Return (x, y) of the center of cell containing provided text 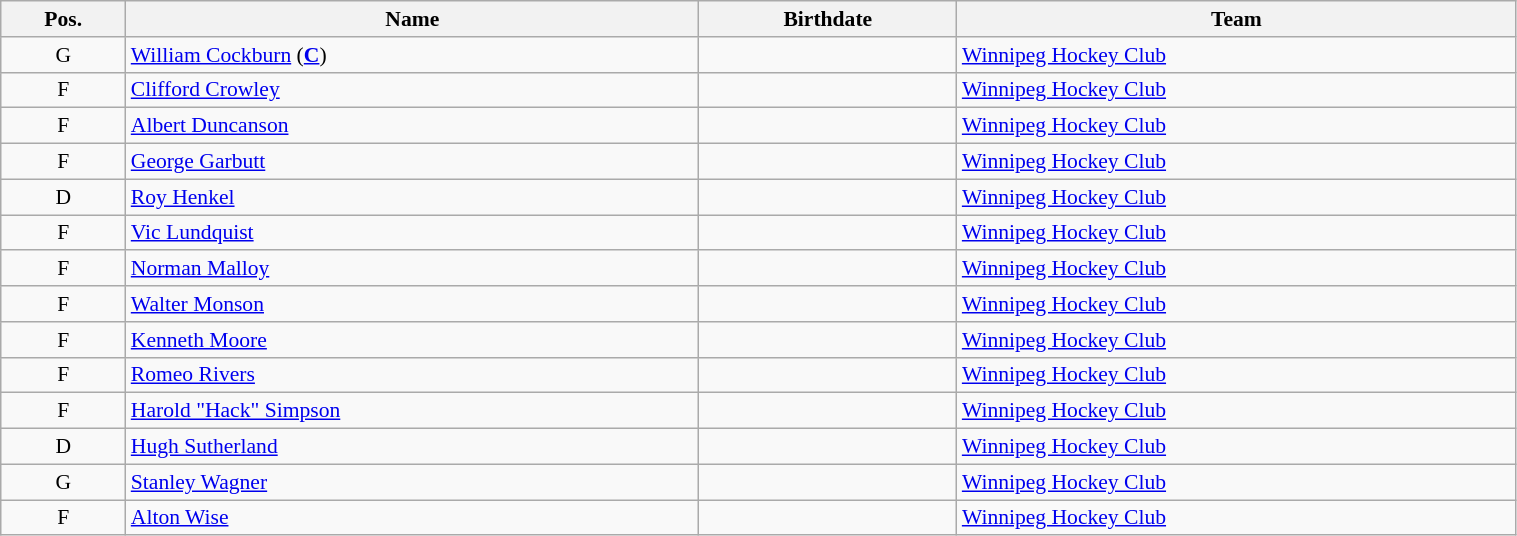
Kenneth Moore (412, 340)
Team (1236, 19)
William Cockburn (C) (412, 55)
Alton Wise (412, 518)
Birthdate (828, 19)
Harold "Hack" Simpson (412, 411)
Roy Henkel (412, 197)
Walter Monson (412, 304)
Vic Lundquist (412, 233)
Clifford Crowley (412, 90)
Hugh Sutherland (412, 447)
Stanley Wagner (412, 482)
George Garbutt (412, 162)
Name (412, 19)
Romeo Rivers (412, 375)
Albert Duncanson (412, 126)
Norman Malloy (412, 269)
Pos. (64, 19)
